Return the [X, Y] coordinate for the center point of the cell that contains the specified text.  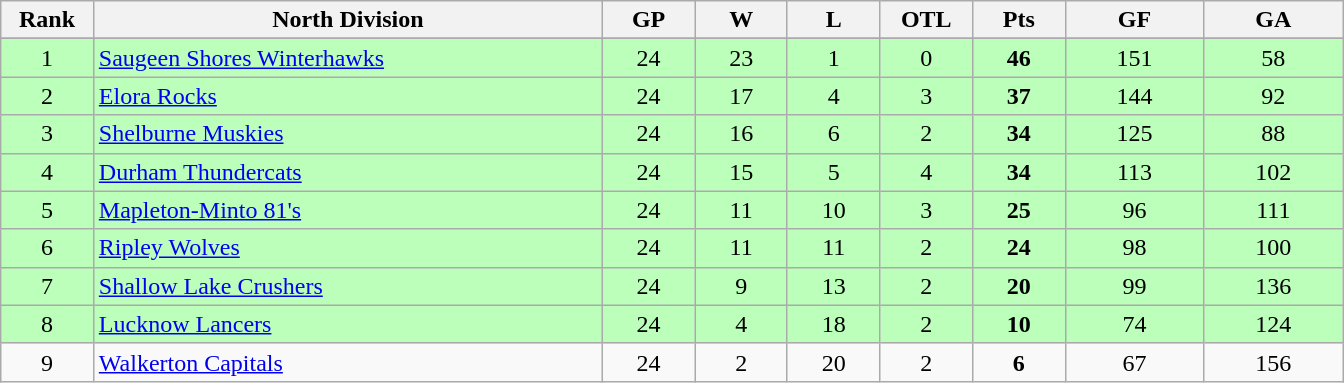
124 [1274, 324]
Shallow Lake Crushers [348, 286]
23 [742, 58]
Durham Thundercats [348, 172]
151 [1134, 58]
96 [1134, 210]
Ripley Wolves [348, 248]
102 [1274, 172]
92 [1274, 96]
113 [1134, 172]
Mapleton-Minto 81's [348, 210]
GF [1134, 20]
Shelburne Muskies [348, 134]
156 [1274, 362]
Walkerton Capitals [348, 362]
0 [926, 58]
Rank [48, 20]
136 [1274, 286]
99 [1134, 286]
125 [1134, 134]
74 [1134, 324]
Elora Rocks [348, 96]
Lucknow Lancers [348, 324]
8 [48, 324]
GP [648, 20]
L [834, 20]
13 [834, 286]
98 [1134, 248]
W [742, 20]
58 [1274, 58]
25 [1020, 210]
144 [1134, 96]
67 [1134, 362]
111 [1274, 210]
15 [742, 172]
GA [1274, 20]
7 [48, 286]
16 [742, 134]
37 [1020, 96]
North Division [348, 20]
OTL [926, 20]
100 [1274, 248]
88 [1274, 134]
17 [742, 96]
46 [1020, 58]
Saugeen Shores Winterhawks [348, 58]
18 [834, 324]
Pts [1020, 20]
